Return (x, y) of the center of cell containing provided text 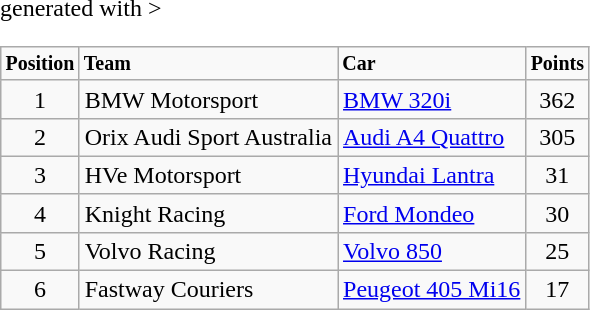
BMW Motorsport (208, 99)
Audi A4 Quattro (432, 137)
3 (40, 175)
Orix Audi Sport Australia (208, 137)
362 (558, 99)
Ford Mondeo (432, 213)
Position (40, 64)
HVe Motorsport (208, 175)
Fastway Couriers (208, 290)
Hyundai Lantra (432, 175)
30 (558, 213)
Points (558, 64)
25 (558, 251)
Volvo 850 (432, 251)
5 (40, 251)
305 (558, 137)
Knight Racing (208, 213)
Car (432, 64)
Peugeot 405 Mi16 (432, 290)
17 (558, 290)
4 (40, 213)
1 (40, 99)
6 (40, 290)
Team (208, 64)
2 (40, 137)
BMW 320i (432, 99)
31 (558, 175)
Volvo Racing (208, 251)
